From the cell containing the given text, extract its center point as (X, Y) coordinate. 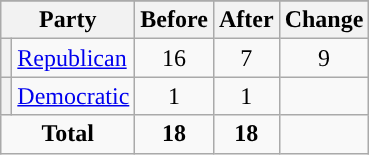
Party (68, 20)
7 (246, 58)
Total (68, 134)
Republican (74, 58)
16 (174, 58)
After (246, 20)
Change (324, 20)
Before (174, 20)
9 (324, 58)
Democratic (74, 96)
